From the cell containing the given text, extract its center point as [x, y] coordinate. 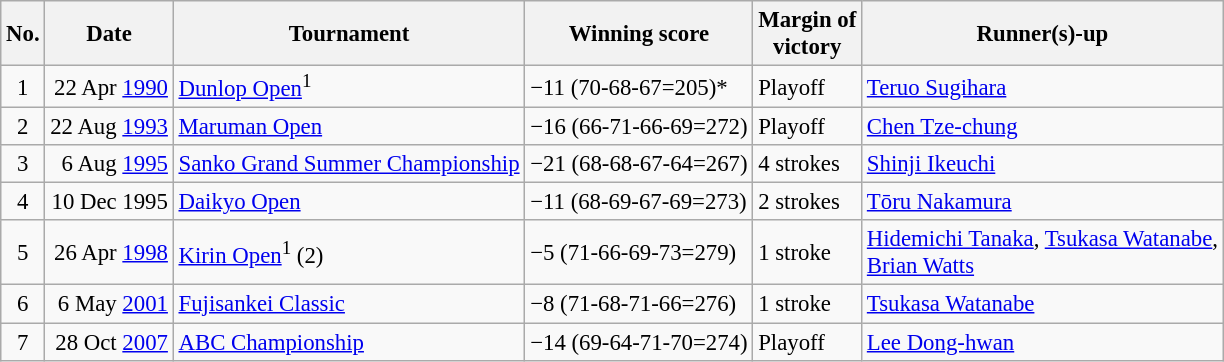
3 [23, 164]
Winning score [639, 34]
10 Dec 1995 [109, 202]
Tournament [349, 34]
−14 (69-64-71-70=274) [639, 342]
Lee Dong-hwan [1043, 342]
7 [23, 342]
−11 (70-68-67=205)* [639, 87]
Sanko Grand Summer Championship [349, 164]
Chen Tze-chung [1043, 127]
Dunlop Open1 [349, 87]
Hidemichi Tanaka, Tsukasa Watanabe, Brian Watts [1043, 252]
Fujisankei Classic [349, 304]
28 Oct 2007 [109, 342]
6 Aug 1995 [109, 164]
Shinji Ikeuchi [1043, 164]
−8 (71-68-71-66=276) [639, 304]
Date [109, 34]
Runner(s)-up [1043, 34]
Daikyo Open [349, 202]
6 [23, 304]
6 May 2001 [109, 304]
4 strokes [808, 164]
ABC Championship [349, 342]
Teruo Sugihara [1043, 87]
−21 (68-68-67-64=267) [639, 164]
−5 (71-66-69-73=279) [639, 252]
4 [23, 202]
Tsukasa Watanabe [1043, 304]
22 Apr 1990 [109, 87]
−11 (68-69-67-69=273) [639, 202]
2 [23, 127]
5 [23, 252]
2 strokes [808, 202]
No. [23, 34]
Kirin Open1 (2) [349, 252]
1 [23, 87]
Maruman Open [349, 127]
Margin ofvictory [808, 34]
Tōru Nakamura [1043, 202]
−16 (66-71-66-69=272) [639, 127]
22 Aug 1993 [109, 127]
26 Apr 1998 [109, 252]
